Return the (X, Y) coordinate for the center point of the cell that contains the specified text.  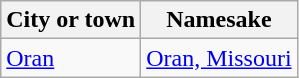
Namesake (219, 20)
Oran, Missouri (219, 58)
City or town (71, 20)
Oran (71, 58)
